From the cell containing the given text, extract its center point as (X, Y) coordinate. 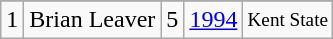
Brian Leaver (92, 20)
1 (12, 20)
Kent State (288, 20)
1994 (214, 20)
5 (172, 20)
